Return (x, y) of the center of cell containing provided text 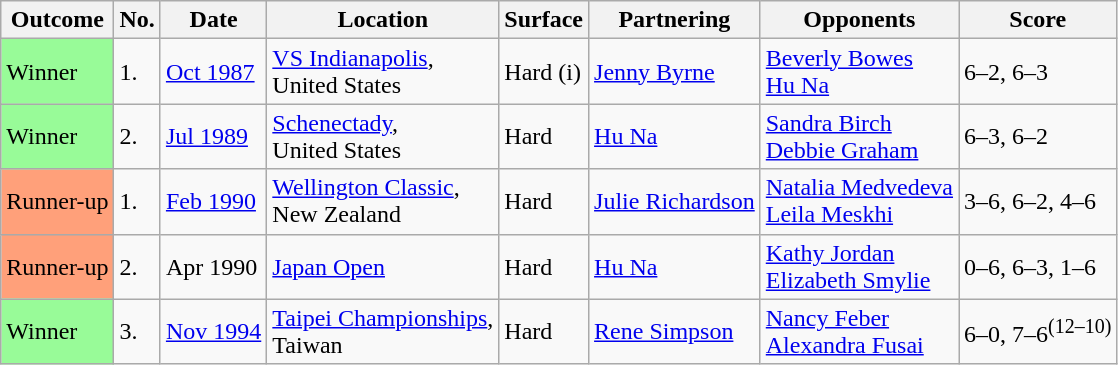
Nancy Feber Alexandra Fusai (859, 332)
Jenny Byrne (675, 72)
Location (383, 20)
Outcome (58, 20)
Kathy Jordan Elizabeth Smylie (859, 266)
Natalia Medvedeva Leila Meskhi (859, 202)
6–3, 6–2 (1038, 136)
Hard (i) (544, 72)
Opponents (859, 20)
Feb 1990 (213, 202)
3–6, 6–2, 4–6 (1038, 202)
Jul 1989 (213, 136)
Apr 1990 (213, 266)
Partnering (675, 20)
VS Indianapolis, United States (383, 72)
Surface (544, 20)
6–0, 7–6(12–10) (1038, 332)
Score (1038, 20)
0–6, 6–3, 1–6 (1038, 266)
6–2, 6–3 (1038, 72)
Oct 1987 (213, 72)
3. (137, 332)
Taipei Championships, Taiwan (383, 332)
Schenectady, United States (383, 136)
Julie Richardson (675, 202)
No. (137, 20)
Nov 1994 (213, 332)
Date (213, 20)
Wellington Classic, New Zealand (383, 202)
Sandra Birch Debbie Graham (859, 136)
Rene Simpson (675, 332)
Beverly Bowes Hu Na (859, 72)
Japan Open (383, 266)
